Scan for the cell matching the given text and deliver its (x, y) coordinate at center. 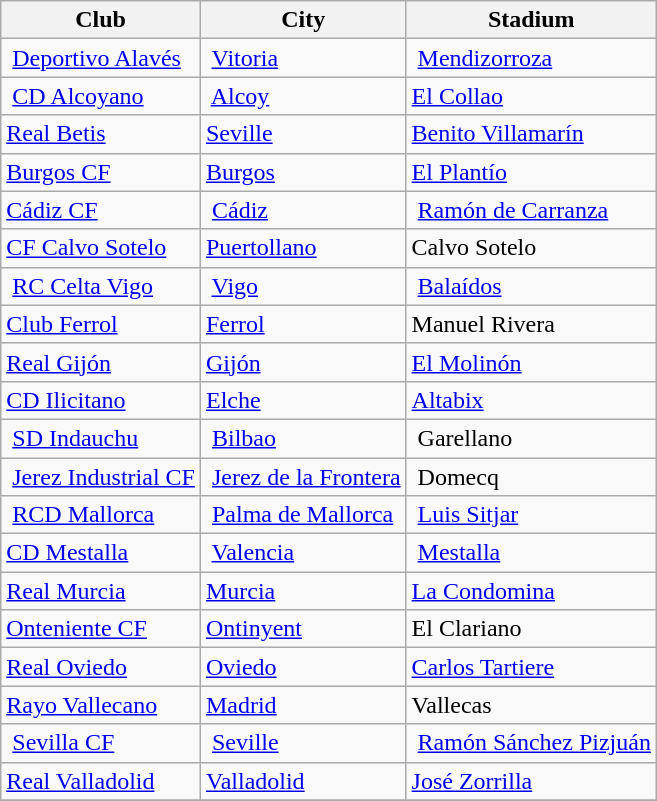
Rayo Vallecano (101, 705)
Burgos CF (101, 172)
Calvo Sotelo (531, 248)
Murcia (303, 591)
Cádiz (303, 210)
Gijón (303, 362)
Club Ferrol (101, 324)
Vitoria (303, 58)
CD Alcoyano (101, 96)
City (303, 20)
Altabix (531, 400)
Garellano (531, 438)
Carlos Tartiere (531, 667)
Deportivo Alavés (101, 58)
Ferrol (303, 324)
Manuel Rivera (531, 324)
Benito Villamarín (531, 134)
Real Gijón (101, 362)
Mendizorroza (531, 58)
RC Celta Vigo (101, 286)
El Plantío (531, 172)
Jerez Industrial CF (101, 477)
Jerez de la Frontera (303, 477)
Real Oviedo (101, 667)
Real Valladolid (101, 781)
Puertollano (303, 248)
Stadium (531, 20)
José Zorrilla (531, 781)
Cádiz CF (101, 210)
Domecq (531, 477)
Luis Sitjar (531, 515)
Valencia (303, 553)
Sevilla CF (101, 743)
Vallecas (531, 705)
El Molinón (531, 362)
Club (101, 20)
Oviedo (303, 667)
Valladolid (303, 781)
Mestalla (531, 553)
Ramón Sánchez Pizjuán (531, 743)
Onteniente CF (101, 629)
Balaídos (531, 286)
Real Murcia (101, 591)
Madrid (303, 705)
Bilbao (303, 438)
RCD Mallorca (101, 515)
CF Calvo Sotelo (101, 248)
Burgos (303, 172)
El Clariano (531, 629)
Ramón de Carranza (531, 210)
Ontinyent (303, 629)
Alcoy (303, 96)
CD Mestalla (101, 553)
SD Indauchu (101, 438)
Vigo (303, 286)
El Collao (531, 96)
Palma de Mallorca (303, 515)
CD Ilicitano (101, 400)
La Condomina (531, 591)
Elche (303, 400)
Real Betis (101, 134)
